Extract the (X, Y) coordinate from the center of the cell holding the provided text.  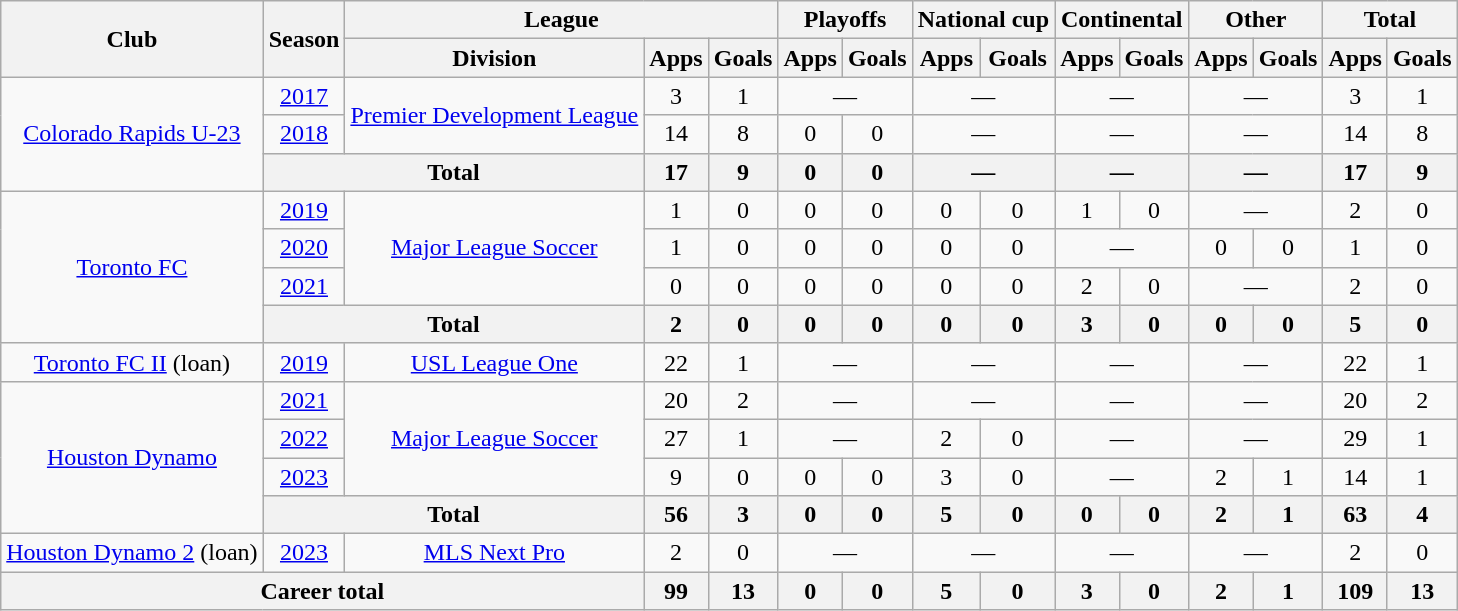
2020 (304, 248)
Toronto FC (132, 267)
USL League One (494, 362)
MLS Next Pro (494, 553)
Toronto FC II (loan) (132, 362)
Season (304, 39)
56 (676, 515)
Houston Dynamo (132, 457)
Houston Dynamo 2 (loan) (132, 553)
63 (1355, 515)
League (562, 20)
27 (676, 438)
Other (1256, 20)
Club (132, 39)
99 (676, 591)
Playoffs (845, 20)
Colorado Rapids U-23 (132, 134)
National cup (983, 20)
2018 (304, 134)
2022 (304, 438)
Premier Development League (494, 115)
Division (494, 58)
109 (1355, 591)
Continental (1122, 20)
29 (1355, 438)
Career total (322, 591)
4 (1422, 515)
2017 (304, 96)
